Find where the given text appears and provide that cell's center as [x, y] coordinate. 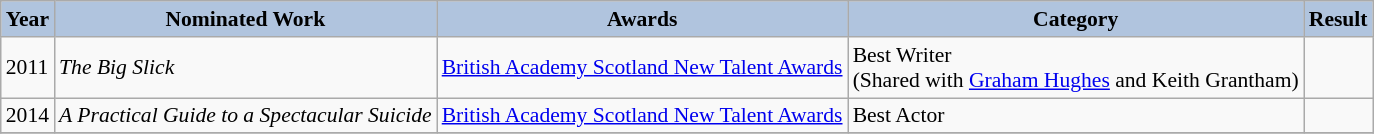
Best Actor [1076, 116]
Result [1338, 19]
The Big Slick [246, 68]
Year [28, 19]
Awards [642, 19]
Best Writer(Shared with Graham Hughes and Keith Grantham) [1076, 68]
A Practical Guide to a Spectacular Suicide [246, 116]
2014 [28, 116]
2011 [28, 68]
Category [1076, 19]
Nominated Work [246, 19]
